Search for the cell housing the specified text and yield its (x, y) center coordinate. 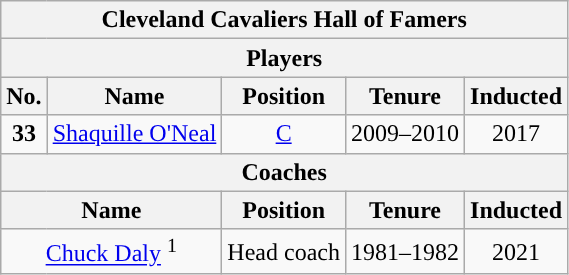
Head coach (284, 252)
2017 (516, 134)
Chuck Daly 1 (112, 252)
1981–1982 (404, 252)
33 (24, 134)
C (284, 134)
Cleveland Cavaliers Hall of Famers (284, 20)
No. (24, 96)
2009–2010 (404, 134)
Coaches (284, 172)
Players (284, 58)
Shaquille O'Neal (134, 134)
2021 (516, 252)
